For the text-containing cell, return its midpoint in (x, y) coordinate format. 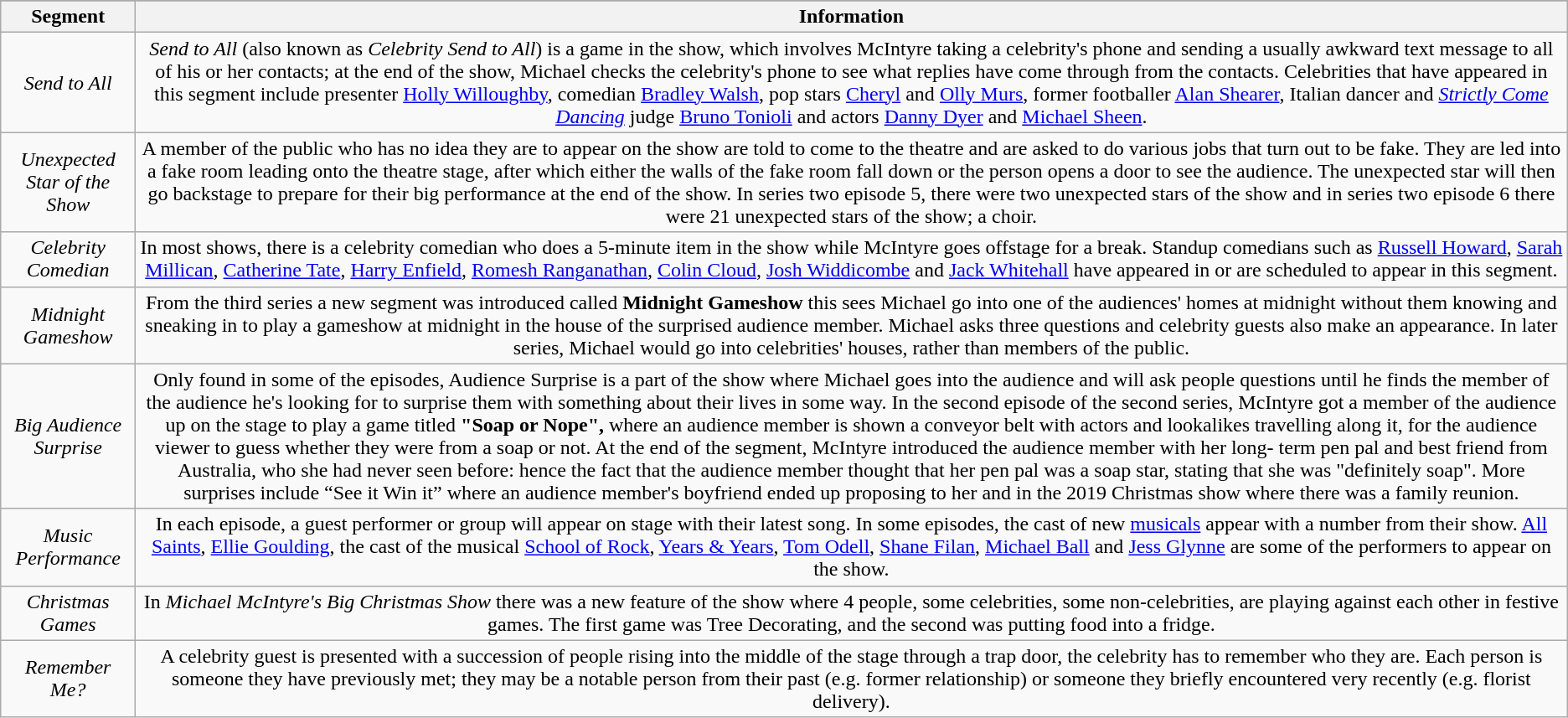
Big Audience Surprise (69, 436)
Celebrity Comedian (69, 260)
Christmas Games (69, 613)
Information (852, 17)
Unexpected Star of the Show (69, 183)
Remember Me? (69, 679)
Segment (69, 17)
Send to All (69, 82)
Midnight Gameshow (69, 325)
Music Performance (69, 547)
